Return (X, Y) of the center of cell containing provided text 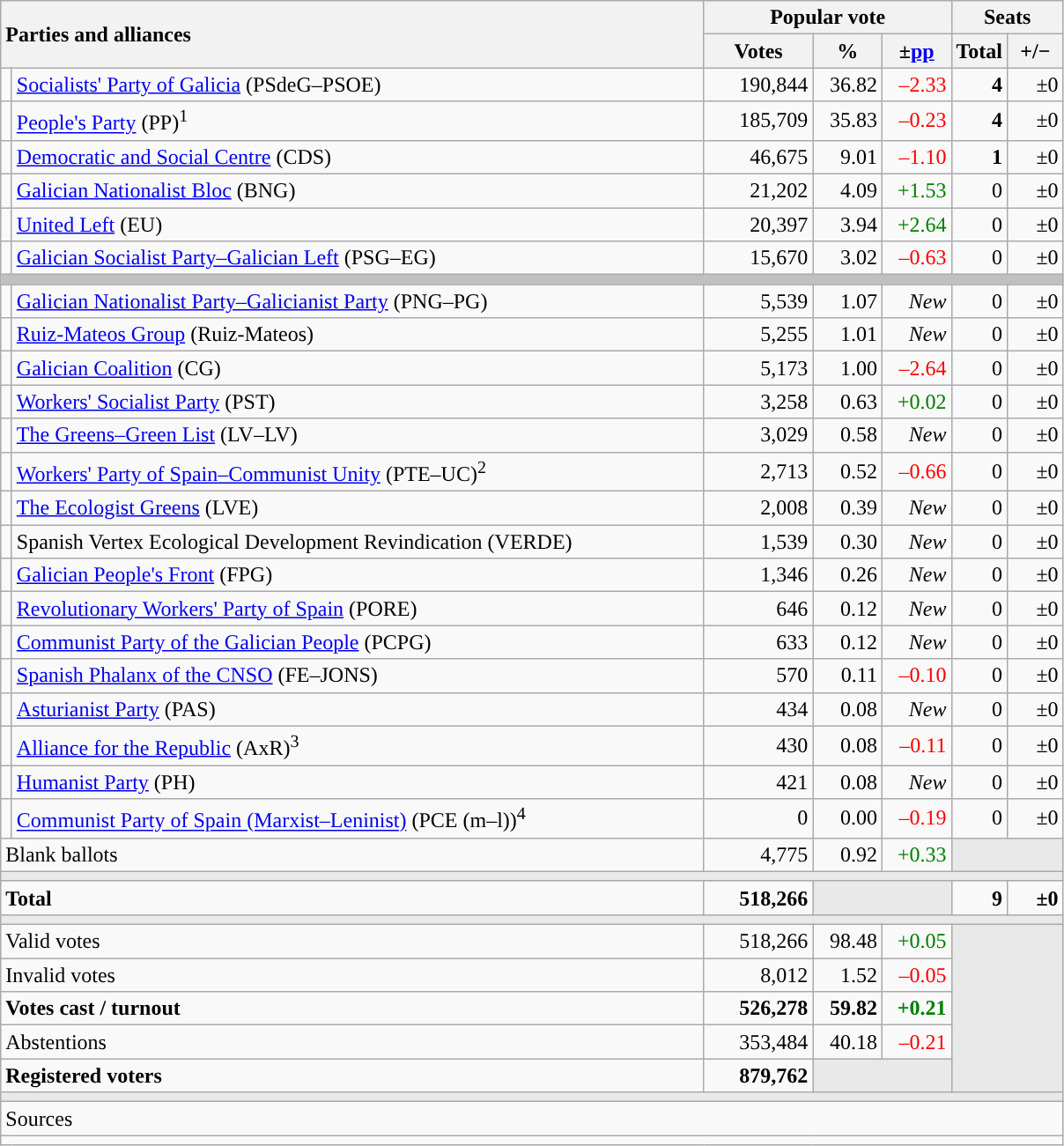
Spanish Vertex Ecological Development Revindication (VERDE) (358, 542)
Votes cast / turnout (352, 1009)
Socialists' Party of Galicia (PSdeG–PSOE) (358, 85)
–0.05 (916, 975)
Democratic and Social Centre (CDS) (358, 157)
Galician Socialist Party–Galician Left (PSG–EG) (358, 258)
–0.19 (916, 819)
5,255 (758, 335)
Votes (758, 51)
3.02 (847, 258)
+/− (1036, 51)
9 (979, 898)
430 (758, 745)
Blank ballots (352, 854)
2,713 (758, 472)
Ruiz-Mateos Group (Ruiz-Mateos) (358, 335)
–0.11 (916, 745)
+0.05 (916, 942)
–0.23 (916, 122)
3,029 (758, 435)
People's Party (PP)1 (358, 122)
Humanist Party (PH) (358, 782)
–2.64 (916, 368)
1,346 (758, 575)
Invalid votes (352, 975)
Popular vote (828, 18)
98.48 (847, 942)
0.11 (847, 676)
Registered voters (352, 1076)
+0.33 (916, 854)
20,397 (758, 225)
–0.21 (916, 1042)
Communist Party of Spain (Marxist–Leninist) (PCE (m–l))4 (358, 819)
–2.33 (916, 85)
Communist Party of the Galician People (PCPG) (358, 642)
Seats (1008, 18)
646 (758, 609)
Galician Nationalist Bloc (BNG) (358, 191)
570 (758, 676)
+2.64 (916, 225)
Galician Nationalist Party–Galicianist Party (PNG–PG) (358, 301)
421 (758, 782)
0.52 (847, 472)
The Ecologist Greens (LVE) (358, 508)
4,775 (758, 854)
1.01 (847, 335)
Valid votes (352, 942)
353,484 (758, 1042)
190,844 (758, 85)
Workers' Party of Spain–Communist Unity (PTE–UC)2 (358, 472)
Sources (532, 1119)
Galician People's Front (FPG) (358, 575)
+0.21 (916, 1009)
Workers' Socialist Party (PST) (358, 402)
5,539 (758, 301)
1 (979, 157)
±pp (916, 51)
+1.53 (916, 191)
Abstentions (352, 1042)
9.01 (847, 157)
0.58 (847, 435)
–1.10 (916, 157)
1.07 (847, 301)
185,709 (758, 122)
0.00 (847, 819)
434 (758, 709)
% (847, 51)
40.18 (847, 1042)
59.82 (847, 1009)
Alliance for the Republic (AxR)3 (358, 745)
1.52 (847, 975)
3,258 (758, 402)
36.82 (847, 85)
–0.63 (916, 258)
2,008 (758, 508)
0.26 (847, 575)
15,670 (758, 258)
The Greens–Green List (LV–LV) (358, 435)
–0.66 (916, 472)
4.09 (847, 191)
Revolutionary Workers' Party of Spain (PORE) (358, 609)
5,173 (758, 368)
+0.02 (916, 402)
46,675 (758, 157)
–0.10 (916, 676)
879,762 (758, 1076)
1,539 (758, 542)
0.39 (847, 508)
United Left (EU) (358, 225)
Asturianist Party (PAS) (358, 709)
633 (758, 642)
1.00 (847, 368)
8,012 (758, 975)
0.30 (847, 542)
0.63 (847, 402)
Parties and alliances (352, 34)
526,278 (758, 1009)
3.94 (847, 225)
Galician Coalition (CG) (358, 368)
Spanish Phalanx of the CNSO (FE–JONS) (358, 676)
21,202 (758, 191)
35.83 (847, 122)
0.92 (847, 854)
